Capture the cell that displays the provided text and extract its (X, Y) central coordinate. 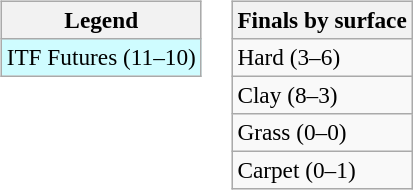
Hard (3–6) (322, 57)
Legend (101, 20)
ITF Futures (11–10) (101, 57)
Finals by surface (322, 20)
Carpet (0–1) (322, 171)
Clay (8–3) (322, 95)
Grass (0–0) (322, 133)
